Pinpoint the cell where the given text exists, returning its [x, y] midpoint coordinate. 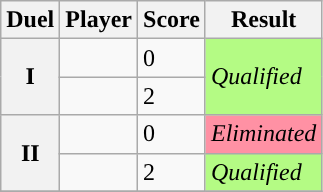
Result [263, 20]
I [30, 77]
Score [172, 20]
Eliminated [263, 134]
Duel [30, 20]
II [30, 153]
Player [99, 20]
